Find where the given text appears and provide that cell's center as [x, y] coordinate. 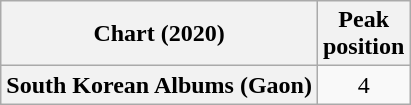
Chart (2020) [160, 34]
Peakposition [363, 34]
South Korean Albums (Gaon) [160, 85]
4 [363, 85]
